Detect which cell encompasses the target text, then output its (x, y) center coordinate. 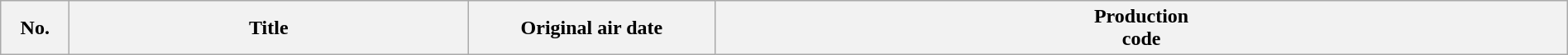
Title (269, 28)
Original air date (592, 28)
No. (35, 28)
Productioncode (1141, 28)
